Search for the cell housing the specified text and yield its [X, Y] center coordinate. 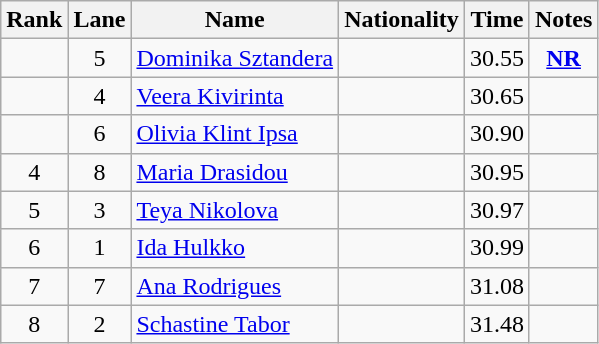
Maria Drasidou [235, 172]
30.99 [496, 248]
Ana Rodrigues [235, 286]
Nationality [402, 20]
Notes [563, 20]
3 [100, 210]
Teya Nikolova [235, 210]
Dominika Sztandera [235, 58]
31.48 [496, 324]
Time [496, 20]
NR [563, 58]
Veera Kivirinta [235, 96]
Rank [34, 20]
30.95 [496, 172]
Lane [100, 20]
Olivia Klint Ipsa [235, 134]
30.55 [496, 58]
Schastine Tabor [235, 324]
2 [100, 324]
30.97 [496, 210]
30.90 [496, 134]
Ida Hulkko [235, 248]
Name [235, 20]
30.65 [496, 96]
1 [100, 248]
31.08 [496, 286]
